Return the [x, y] coordinate for the center point of the cell that contains the specified text.  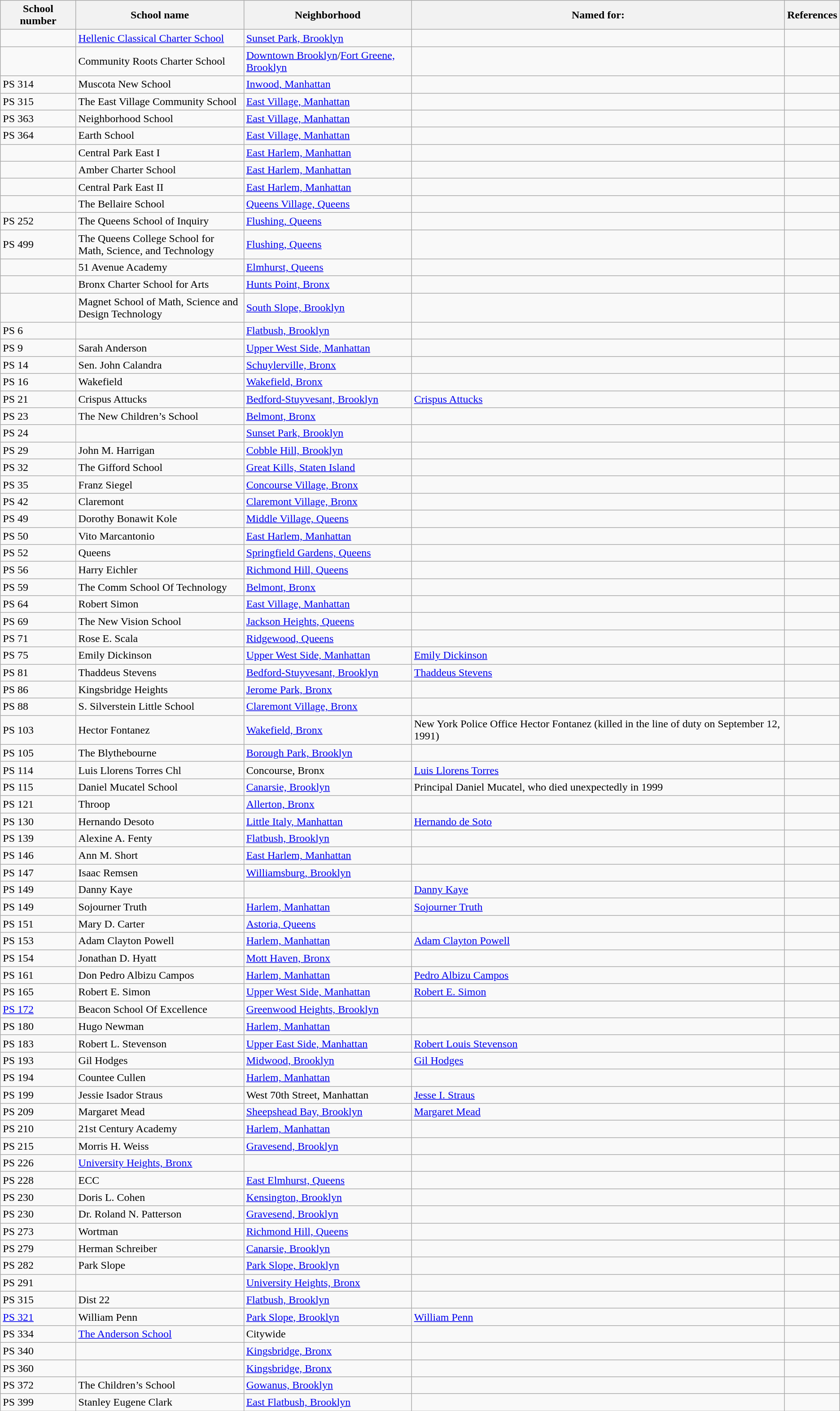
Hernando Desoto [160, 821]
PS 153 [38, 941]
Jessie Isador Straus [160, 1095]
PS 279 [38, 1248]
ECC [160, 1180]
Queens Village, Queens [328, 204]
Little Italy, Manhattan [328, 821]
Borough Park, Brooklyn [328, 753]
Citywide [328, 1334]
Don Pedro Albizu Campos [160, 975]
Upper East Side, Manhattan [328, 1043]
Central Park East I [160, 153]
PS 273 [38, 1231]
The Comm School Of Technology [160, 587]
Gowanus, Brooklyn [328, 1385]
PS 114 [38, 770]
PS 215 [38, 1146]
Jackson Heights, Queens [328, 621]
Middle Village, Queens [328, 519]
PS 23 [38, 416]
References [812, 15]
Hernando de Soto [598, 821]
Hugo Newman [160, 1026]
PS 228 [38, 1180]
PS 103 [38, 730]
Named for: [598, 15]
PS 35 [38, 484]
South Slope, Brooklyn [328, 308]
PS 24 [38, 433]
Jesse I. Straus [598, 1095]
Jerome Park, Bronx [328, 690]
Principal Daniel Mucatel, who died unexpectedly in 1999 [598, 787]
The East Village Community School [160, 101]
PS 183 [38, 1043]
PS 32 [38, 467]
Springfield Gardens, Queens [328, 553]
PS 180 [38, 1026]
Rose E. Scala [160, 638]
PS 121 [38, 804]
The Blythebourne [160, 753]
S. Silverstein Little School [160, 707]
Herman Schreiber [160, 1248]
PS 16 [38, 382]
Central Park East II [160, 187]
East Elmhurst, Queens [328, 1180]
PS 165 [38, 992]
PS 71 [38, 638]
Kensington, Brooklyn [328, 1197]
PS 193 [38, 1060]
Magnet School of Math, Science and Design Technology [160, 308]
Alexine A. Fenty [160, 839]
Concourse, Bronx [328, 770]
PS 364 [38, 136]
Luis Llorens Torres [598, 770]
PS 105 [38, 753]
Beacon School Of Excellence [160, 1009]
51 Avenue Academy [160, 268]
PS 151 [38, 924]
PS 115 [38, 787]
PS 146 [38, 856]
21st Century Academy [160, 1129]
PS 199 [38, 1095]
Robert L. Stevenson [160, 1043]
PS 139 [38, 839]
Earth School [160, 136]
PS 209 [38, 1112]
Vito Marcantonio [160, 536]
Harry Eichler [160, 570]
Ridgewood, Queens [328, 638]
PS 9 [38, 348]
PS 64 [38, 604]
PS 130 [38, 821]
Franz Siegel [160, 484]
Muscota New School [160, 84]
PS 161 [38, 975]
PS 81 [38, 673]
Neighborhood [328, 15]
Greenwood Heights, Brooklyn [328, 1009]
PS 291 [38, 1283]
Daniel Mucatel School [160, 787]
Inwood, Manhattan [328, 84]
Mary D. Carter [160, 924]
PS 6 [38, 331]
Isaac Remsen [160, 873]
Luis Llorens Torres Chl [160, 770]
Dr. Roland N. Patterson [160, 1214]
PS 363 [38, 119]
PS 314 [38, 84]
Morris H. Weiss [160, 1146]
Allerton, Bronx [328, 804]
PS 172 [38, 1009]
Sheepshead Bay, Brooklyn [328, 1112]
Hellenic Classical Charter School [160, 38]
Mott Haven, Bronx [328, 958]
Hunts Point, Bronx [328, 285]
Bronx Charter School for Arts [160, 285]
West 70th Street, Manhattan [328, 1095]
The Queens School of Inquiry [160, 221]
PS 399 [38, 1402]
PS 154 [38, 958]
Downtown Brooklyn/Fort Greene, Brooklyn [328, 61]
Elmhurst, Queens [328, 268]
Claremont [160, 501]
PS 210 [38, 1129]
The New Children’s School [160, 416]
PS 86 [38, 690]
PS 21 [38, 399]
Schoolnumber [38, 15]
PS 14 [38, 365]
Williamsburg, Brooklyn [328, 873]
PS 147 [38, 873]
PS 50 [38, 536]
Great Kills, Staten Island [328, 467]
PS 29 [38, 450]
PS 75 [38, 655]
PS 360 [38, 1368]
Wortman [160, 1231]
PS 226 [38, 1163]
Jonathan D. Hyatt [160, 958]
PS 69 [38, 621]
New York Police Office Hector Fontanez (killed in the line of duty on September 12, 1991) [598, 730]
School name [160, 15]
East Flatbush, Brooklyn [328, 1402]
Neighborhood School [160, 119]
Robert Louis Stevenson [598, 1043]
PS 282 [38, 1266]
PS 59 [38, 587]
Astoria, Queens [328, 924]
Park Slope [160, 1266]
Sen. John Calandra [160, 365]
John M. Harrigan [160, 450]
Hector Fontanez [160, 730]
Wakefield [160, 382]
PS 340 [38, 1351]
The Children’s School [160, 1385]
Queens [160, 553]
Robert Simon [160, 604]
PS 334 [38, 1334]
Midwood, Brooklyn [328, 1060]
PS 252 [38, 221]
Dist 22 [160, 1300]
PS 49 [38, 519]
Stanley Eugene Clark [160, 1402]
The Gifford School [160, 467]
Ann M. Short [160, 856]
Schuylerville, Bronx [328, 365]
Countee Cullen [160, 1077]
The Queens College School for Math, Science, and Technology [160, 244]
Dorothy Bonawit Kole [160, 519]
PS 499 [38, 244]
Doris L. Cohen [160, 1197]
PS 372 [38, 1385]
The Bellaire School [160, 204]
Amber Charter School [160, 170]
PS 321 [38, 1317]
Throop [160, 804]
The Anderson School [160, 1334]
The New Vision School [160, 621]
PS 42 [38, 501]
Community Roots Charter School [160, 61]
Kingsbridge Heights [160, 690]
PS 88 [38, 707]
Concourse Village, Bronx [328, 484]
Sarah Anderson [160, 348]
PS 52 [38, 553]
Pedro Albizu Campos [598, 975]
Cobble Hill, Brooklyn [328, 450]
PS 56 [38, 570]
PS 194 [38, 1077]
